Identify which cell holds the provided text, then report its (X, Y) central coordinate. 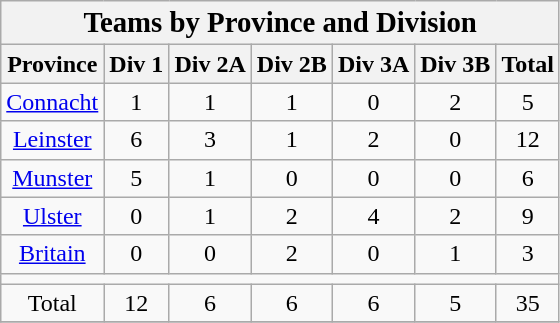
Province (52, 64)
Connacht (52, 102)
Div 2A (210, 64)
Div 3B (456, 64)
Leinster (52, 140)
9 (528, 216)
Munster (52, 178)
35 (528, 303)
Teams by Province and Division (280, 23)
4 (373, 216)
Div 2B (292, 64)
Britain (52, 254)
Ulster (52, 216)
Div 1 (136, 64)
Div 3A (373, 64)
